From the cell containing the given text, extract its center point as (X, Y) coordinate. 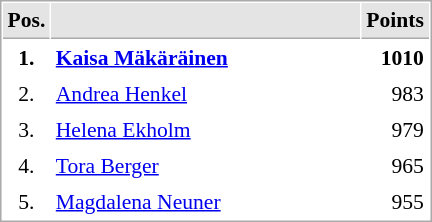
Kaisa Mäkäräinen (206, 57)
4. (26, 165)
Andrea Henkel (206, 93)
965 (396, 165)
1. (26, 57)
1010 (396, 57)
983 (396, 93)
3. (26, 129)
Pos. (26, 21)
Tora Berger (206, 165)
955 (396, 201)
Points (396, 21)
979 (396, 129)
Helena Ekholm (206, 129)
Magdalena Neuner (206, 201)
5. (26, 201)
2. (26, 93)
